Pinpoint the cell where the given text exists, returning its [x, y] midpoint coordinate. 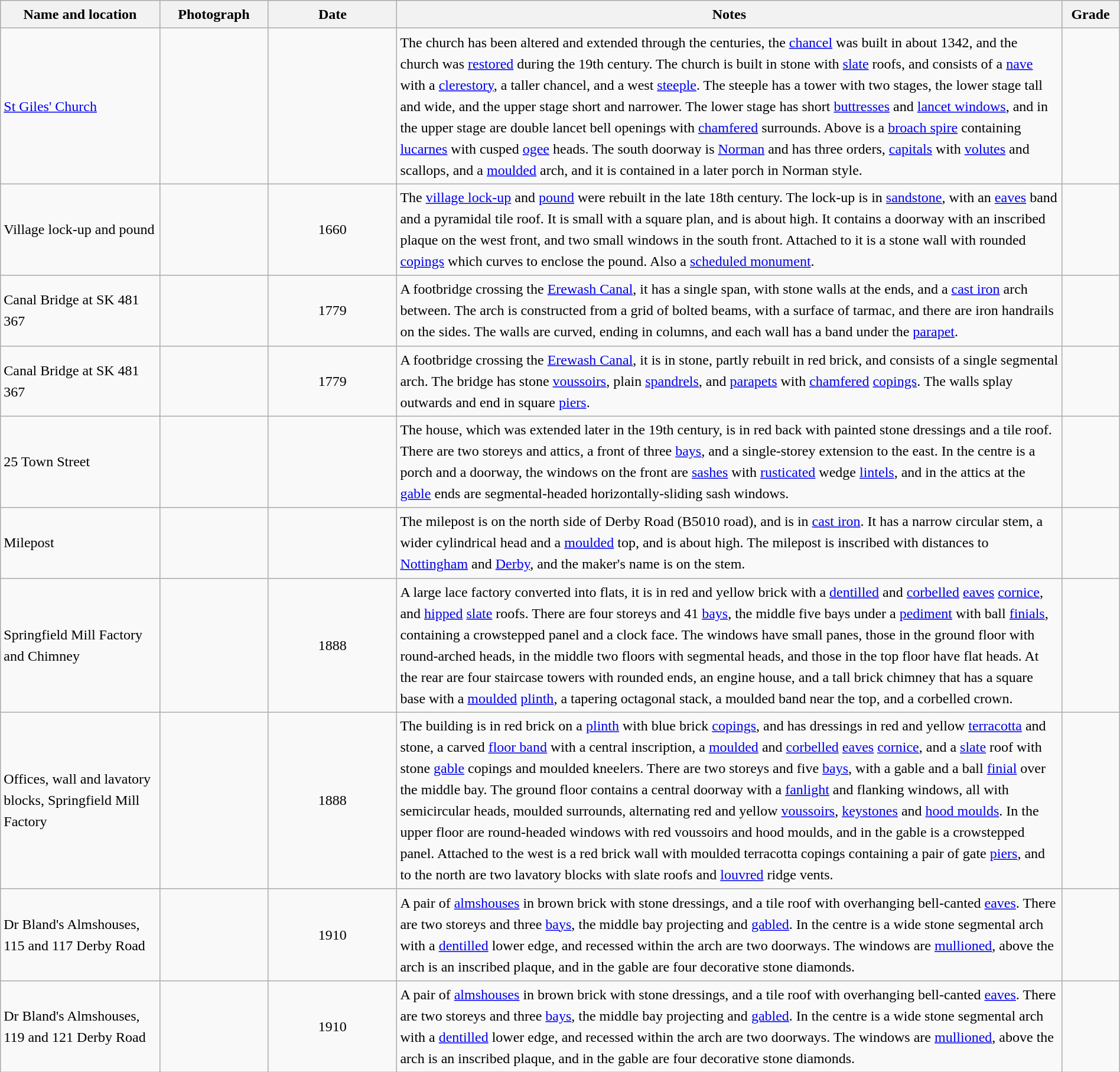
Offices, wall and lavatory blocks, Springfield Mill Factory [80, 800]
Springfield Mill Factory and Chimney [80, 645]
Grade [1090, 14]
Name and location [80, 14]
25 Town Street [80, 462]
Dr Bland's Almshouses,115 and 117 Derby Road [80, 935]
Photograph [214, 14]
St Giles' Church [80, 106]
Date [333, 14]
1660 [333, 229]
Milepost [80, 543]
Village lock-up and pound [80, 229]
Notes [729, 14]
Dr Bland's Almshouses,119 and 121 Derby Road [80, 1026]
